Return [X, Y] of the center of cell containing provided text 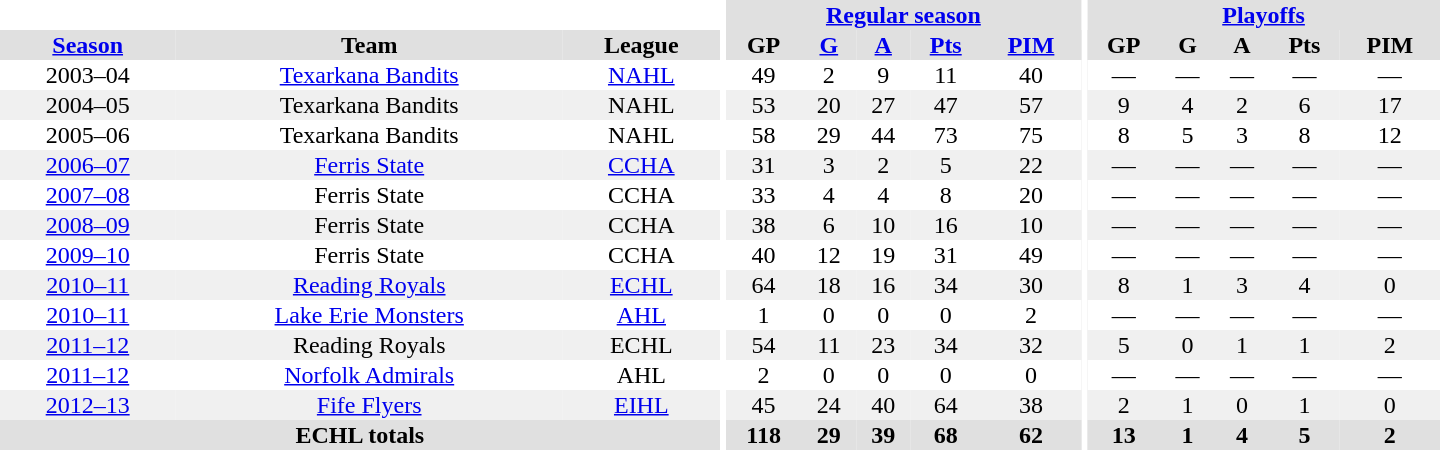
2004–05 [88, 105]
2005–06 [88, 135]
17 [1390, 105]
2003–04 [88, 75]
Norfolk Admirals [369, 375]
ECHL totals [360, 435]
27 [883, 105]
32 [1031, 345]
18 [829, 285]
23 [883, 345]
30 [1031, 285]
Fife Flyers [369, 405]
League [642, 45]
2008–09 [88, 225]
Regular season [904, 15]
47 [946, 105]
Team [369, 45]
73 [946, 135]
13 [1124, 435]
2007–08 [88, 195]
2006–07 [88, 165]
2009–10 [88, 255]
118 [764, 435]
2012–13 [88, 405]
Season [88, 45]
EIHL [642, 405]
24 [829, 405]
54 [764, 345]
Lake Erie Monsters [369, 315]
58 [764, 135]
33 [764, 195]
19 [883, 255]
75 [1031, 135]
57 [1031, 105]
44 [883, 135]
Playoffs [1264, 15]
39 [883, 435]
62 [1031, 435]
53 [764, 105]
68 [946, 435]
45 [764, 405]
22 [1031, 165]
